For the text-containing cell, return its midpoint in [x, y] coordinate format. 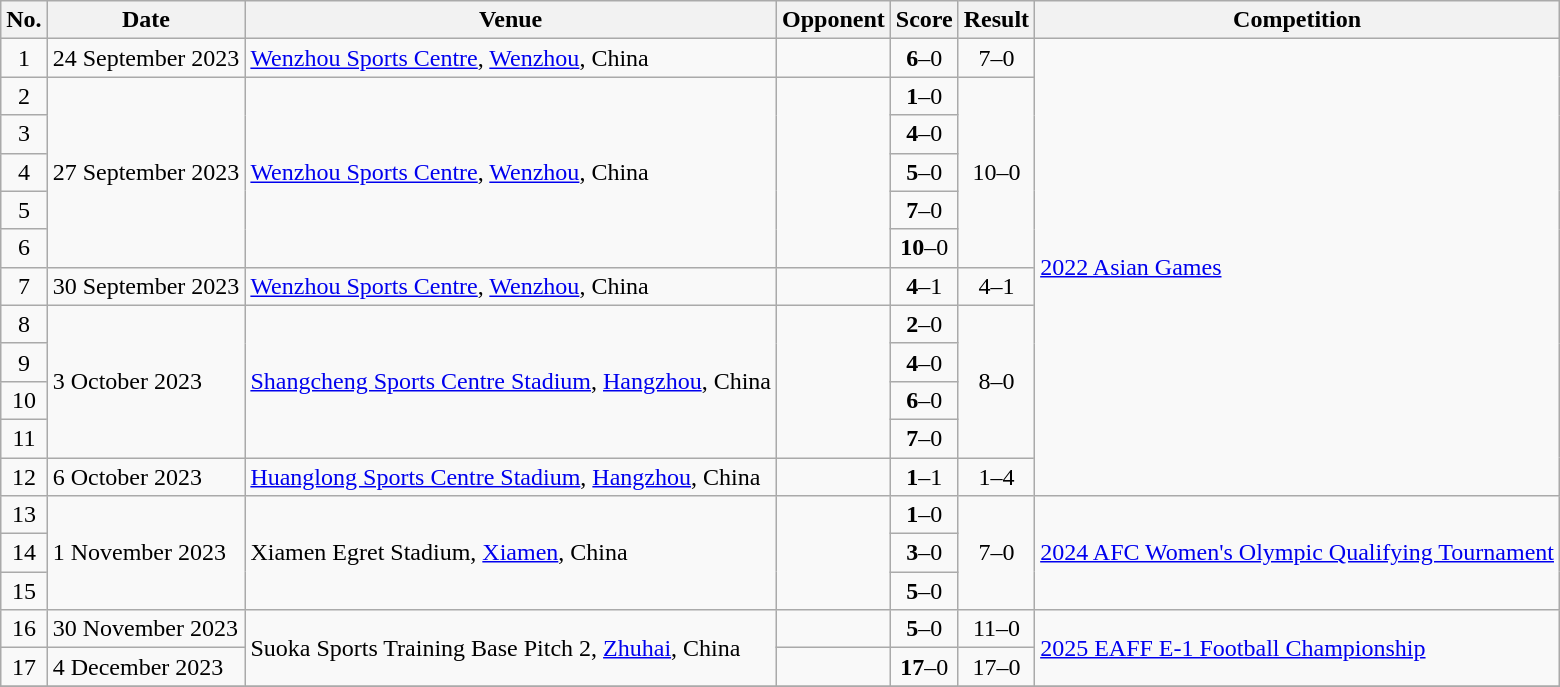
2025 EAFF E-1 Football Championship [1298, 648]
14 [24, 553]
5 [24, 210]
3 October 2023 [146, 381]
27 September 2023 [146, 172]
2 [24, 96]
16 [24, 629]
6 [24, 248]
1–4 [996, 477]
9 [24, 362]
17 [24, 667]
Opponent [834, 20]
Date [146, 20]
24 September 2023 [146, 58]
No. [24, 20]
Xiamen Egret Stadium, Xiamen, China [511, 553]
3 [24, 134]
4 December 2023 [146, 667]
13 [24, 515]
8–0 [996, 381]
4 [24, 172]
1 [24, 58]
12 [24, 477]
Suoka Sports Training Base Pitch 2, Zhuhai, China [511, 648]
1 November 2023 [146, 553]
8 [24, 324]
15 [24, 591]
Huanglong Sports Centre Stadium, Hangzhou, China [511, 477]
Venue [511, 20]
2024 AFC Women's Olympic Qualifying Tournament [1298, 553]
6 October 2023 [146, 477]
3–0 [924, 553]
1–1 [924, 477]
Score [924, 20]
7 [24, 286]
30 November 2023 [146, 629]
30 September 2023 [146, 286]
Shangcheng Sports Centre Stadium, Hangzhou, China [511, 381]
11 [24, 438]
2022 Asian Games [1298, 268]
10 [24, 400]
2–0 [924, 324]
11–0 [996, 629]
Competition [1298, 20]
Result [996, 20]
